Extract the [X, Y] coordinate from the center of the cell holding the provided text.  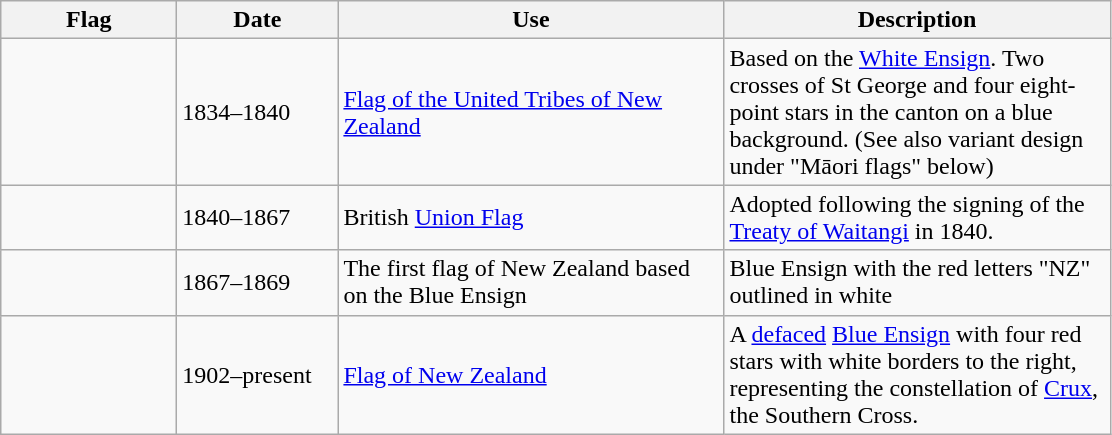
British Union Flag [531, 218]
Description [917, 20]
1902–present [258, 374]
1867–1869 [258, 282]
The first flag of New Zealand based on the Blue Ensign [531, 282]
Use [531, 20]
A defaced Blue Ensign with four red stars with white borders to the right, representing the constellation of Crux, the Southern Cross. [917, 374]
1834–1840 [258, 112]
Date [258, 20]
Flag [89, 20]
Flag of New Zealand [531, 374]
Adopted following the signing of the Treaty of Waitangi in 1840. [917, 218]
Blue Ensign with the red letters "NZ" outlined in white [917, 282]
Flag of the United Tribes of New Zealand [531, 112]
1840–1867 [258, 218]
